For the text-containing cell, return its midpoint in [x, y] coordinate format. 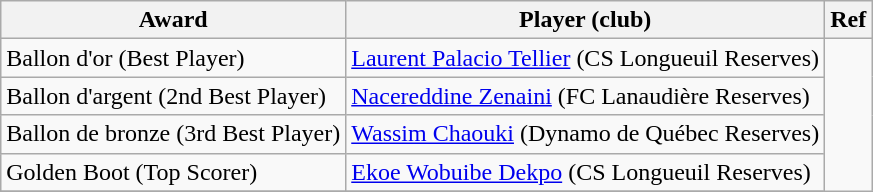
Nacereddine Zenaini (FC Lanaudière Reserves) [586, 96]
Ballon d'argent (2nd Best Player) [174, 96]
Ekoe Wobuibe Dekpo (CS Longueuil Reserves) [586, 172]
Player (club) [586, 20]
Award [174, 20]
Ballon d'or (Best Player) [174, 58]
Wassim Chaouki (Dynamo de Québec Reserves) [586, 134]
Golden Boot (Top Scorer) [174, 172]
Ballon de bronze (3rd Best Player) [174, 134]
Laurent Palacio Tellier (CS Longueuil Reserves) [586, 58]
Ref [848, 20]
